Capture the cell that displays the provided text and extract its (X, Y) central coordinate. 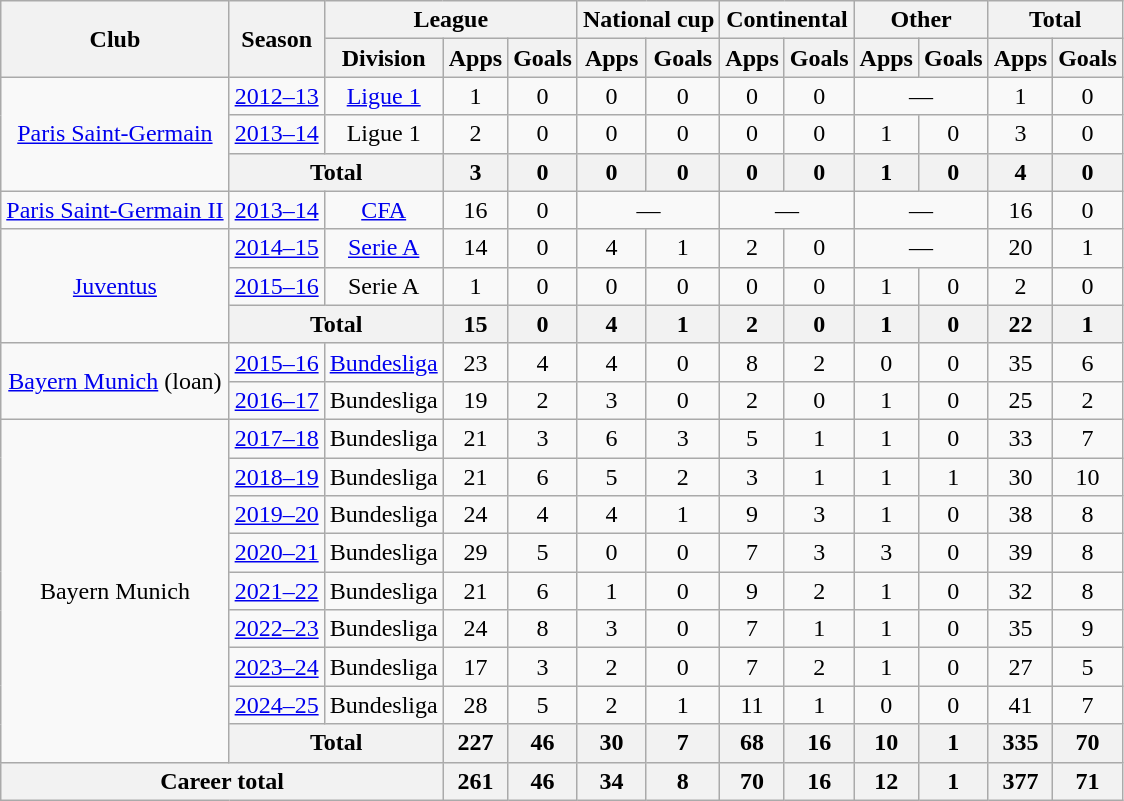
2024–25 (276, 705)
38 (1020, 515)
Club (115, 39)
2016–17 (276, 400)
11 (752, 705)
28 (475, 705)
14 (475, 248)
2014–15 (276, 248)
68 (752, 743)
22 (1020, 324)
Season (276, 39)
27 (1020, 667)
Paris Saint-Germain (115, 134)
39 (1020, 553)
Other (921, 20)
41 (1020, 705)
2012–13 (276, 96)
33 (1020, 438)
19 (475, 400)
20 (1020, 248)
2018–19 (276, 477)
2021–22 (276, 591)
29 (475, 553)
Juventus (115, 286)
Continental (787, 20)
National cup (648, 20)
CFA (384, 210)
Division (384, 58)
Paris Saint-Germain II (115, 210)
71 (1088, 781)
2017–18 (276, 438)
12 (886, 781)
261 (475, 781)
34 (611, 781)
League (450, 20)
32 (1020, 591)
2019–20 (276, 515)
Bayern Munich (loan) (115, 381)
2023–24 (276, 667)
17 (475, 667)
Bayern Munich (115, 590)
377 (1020, 781)
Career total (222, 781)
335 (1020, 743)
2022–23 (276, 629)
227 (475, 743)
15 (475, 324)
2020–21 (276, 553)
23 (475, 362)
25 (1020, 400)
